For the text-containing cell, return its midpoint in [X, Y] coordinate format. 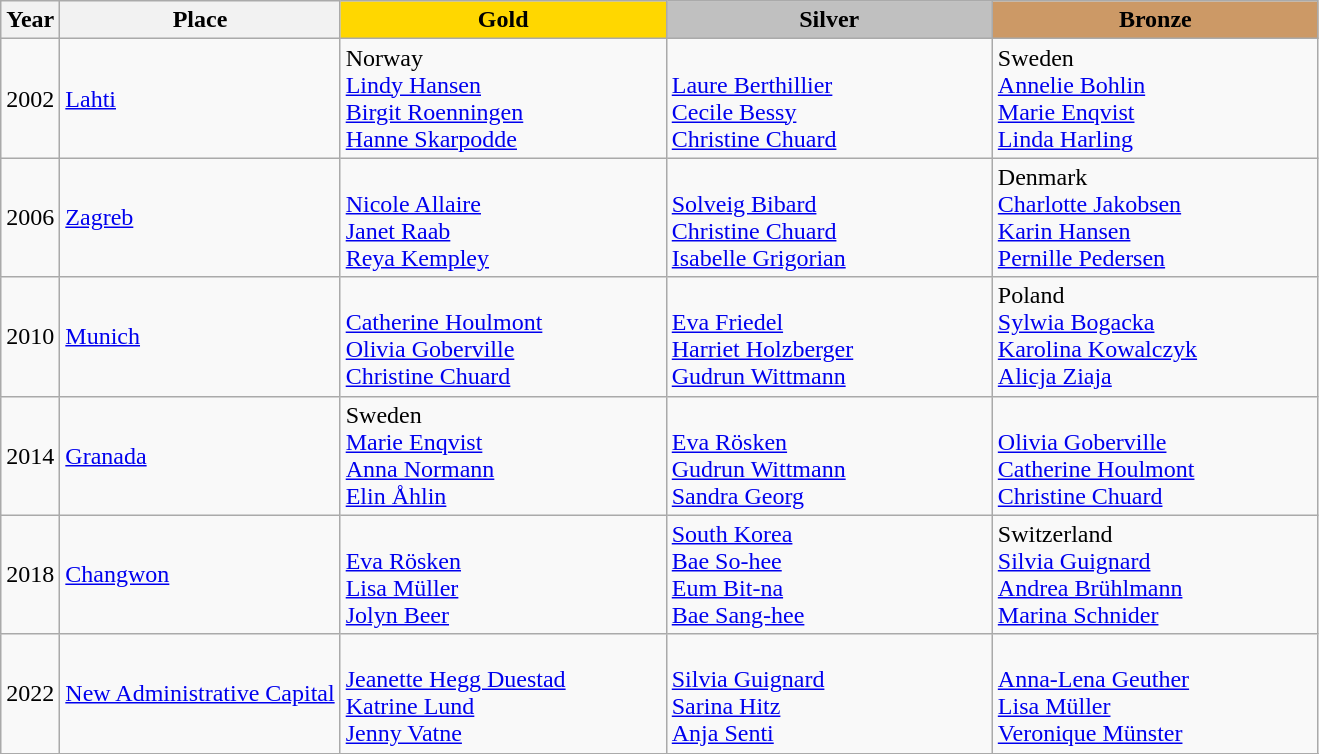
Year [30, 20]
Silver [829, 20]
Anna-Lena GeutherLisa MüllerVeronique Münster [1155, 694]
SwitzerlandSilvia GuignardAndrea BrühlmannMarina Schnider [1155, 574]
Place [200, 20]
Lahti [200, 98]
Eva RöskenGudrun WittmannSandra Georg [829, 456]
Changwon [200, 574]
Nicole AllaireJanet RaabReya Kempley [503, 218]
SwedenAnnelie BohlinMarie EnqvistLinda Harling [1155, 98]
2022 [30, 694]
Granada [200, 456]
New Administrative Capital [200, 694]
Munich [200, 336]
2010 [30, 336]
Jeanette Hegg DuestadKatrine LundJenny Vatne [503, 694]
Silvia GuignardSarina HitzAnja Senti [829, 694]
2018 [30, 574]
Eva FriedelHarriet HolzbergerGudrun Wittmann [829, 336]
Zagreb [200, 218]
2014 [30, 456]
South KoreaBae So-heeEum Bit-naBae Sang-hee [829, 574]
Olivia GobervilleCatherine HoulmontChristine Chuard [1155, 456]
Eva RöskenLisa MüllerJolyn Beer [503, 574]
Laure BerthillierCecile BessyChristine Chuard [829, 98]
NorwayLindy HansenBirgit RoenningenHanne Skarpodde [503, 98]
Gold [503, 20]
PolandSylwia BogackaKarolina KowalczykAlicja Ziaja [1155, 336]
Bronze [1155, 20]
Catherine HoulmontOlivia GobervilleChristine Chuard [503, 336]
2002 [30, 98]
DenmarkCharlotte JakobsenKarin HansenPernille Pedersen [1155, 218]
SwedenMarie EnqvistAnna NormannElin Åhlin [503, 456]
Solveig BibardChristine ChuardIsabelle Grigorian [829, 218]
2006 [30, 218]
